Return the (x, y) coordinate for the center point of the cell that contains the specified text.  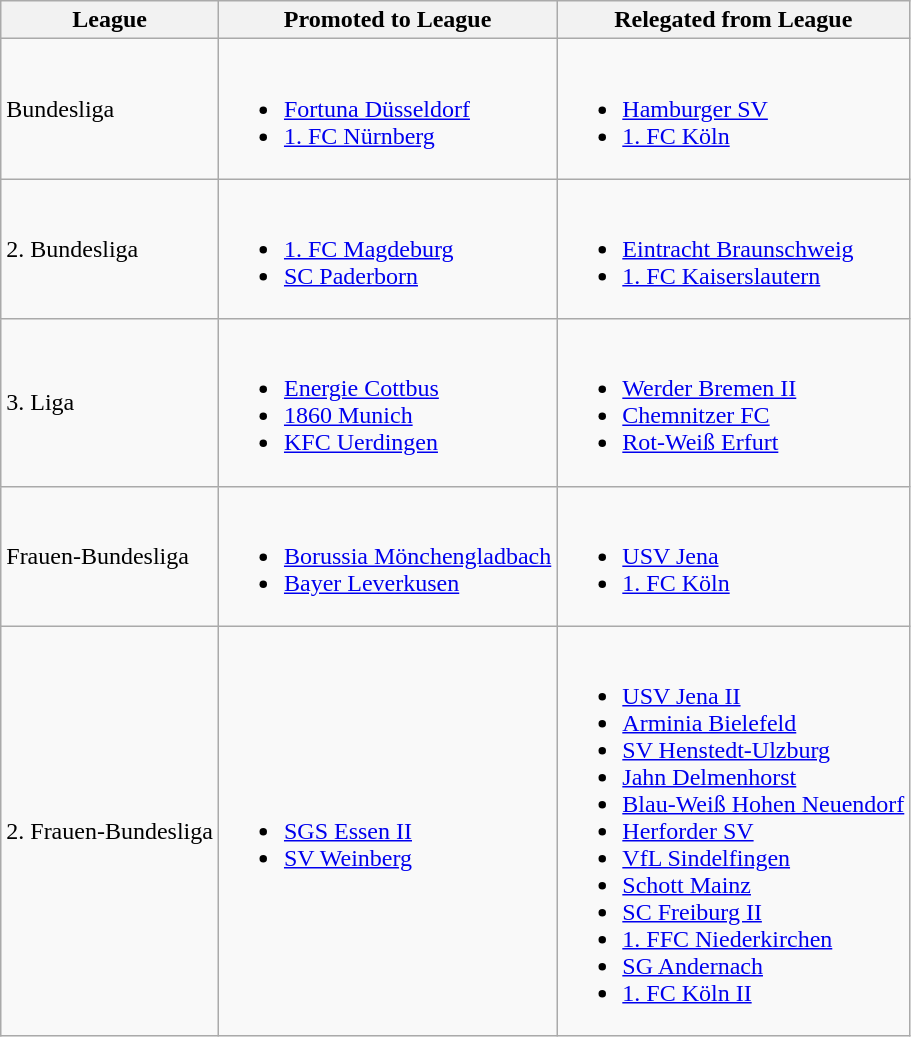
Borussia MönchengladbachBayer Leverkusen (387, 556)
Promoted to League (387, 20)
3. Liga (110, 402)
Relegated from League (734, 20)
League (110, 20)
Fortuna Düsseldorf1. FC Nürnberg (387, 109)
Werder Bremen IIChemnitzer FCRot-Weiß Erfurt (734, 402)
SGS Essen IISV Weinberg (387, 831)
Eintracht Braunschweig1. FC Kaiserslautern (734, 249)
1. FC MagdeburgSC Paderborn (387, 249)
2. Frauen-Bundesliga (110, 831)
2. Bundesliga (110, 249)
Hamburger SV1. FC Köln (734, 109)
Bundesliga (110, 109)
Frauen-Bundesliga (110, 556)
Energie Cottbus1860 MunichKFC Uerdingen (387, 402)
USV Jena1. FC Köln (734, 556)
